For the text-containing cell, return its midpoint in (X, Y) coordinate format. 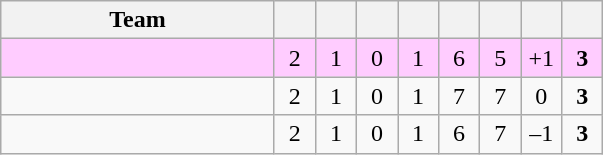
–1 (542, 134)
+1 (542, 58)
5 (500, 58)
Team (138, 20)
